Scan for the cell matching the given text and deliver its [x, y] coordinate at center. 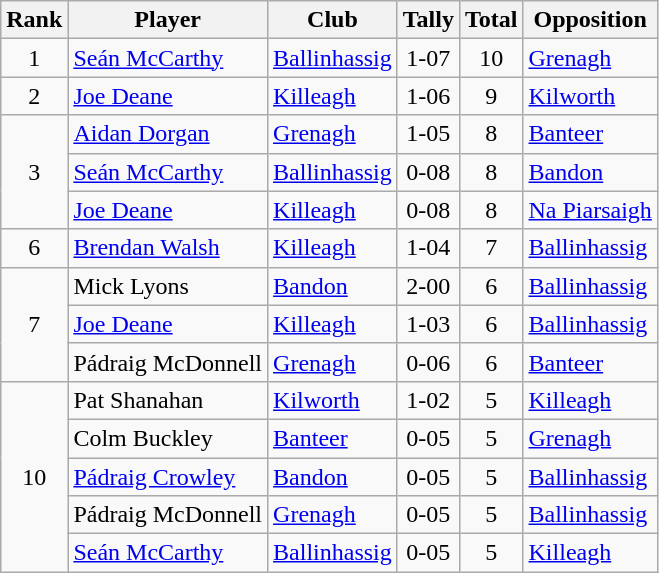
0-06 [428, 362]
Pat Shanahan [168, 400]
1-07 [428, 58]
1 [34, 58]
3 [34, 172]
Mick Lyons [168, 286]
Club [333, 20]
1-05 [428, 134]
1-04 [428, 248]
2 [34, 96]
Pádraig Crowley [168, 477]
Aidan Dorgan [168, 134]
Rank [34, 20]
2-00 [428, 286]
Player [168, 20]
Na Piarsaigh [590, 210]
Total [491, 20]
1-02 [428, 400]
Colm Buckley [168, 438]
9 [491, 96]
1-03 [428, 324]
Brendan Walsh [168, 248]
1-06 [428, 96]
Tally [428, 20]
Opposition [590, 20]
